Return the (x, y) coordinate for the center point of the cell that contains the specified text.  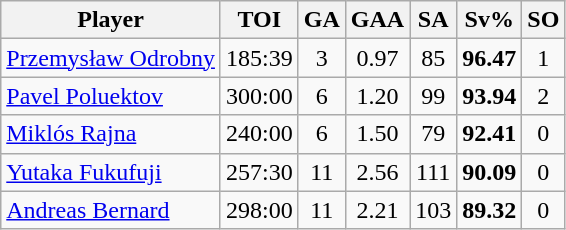
1 (544, 58)
0.97 (377, 58)
240:00 (259, 134)
Yutaka Fukufuji (111, 172)
103 (434, 210)
185:39 (259, 58)
92.41 (490, 134)
Pavel Poluektov (111, 96)
79 (434, 134)
3 (322, 58)
111 (434, 172)
1.20 (377, 96)
GAA (377, 20)
99 (434, 96)
2 (544, 96)
257:30 (259, 172)
Player (111, 20)
90.09 (490, 172)
Sv% (490, 20)
SA (434, 20)
298:00 (259, 210)
Miklós Rajna (111, 134)
2.21 (377, 210)
SO (544, 20)
2.56 (377, 172)
300:00 (259, 96)
96.47 (490, 58)
Przemysław Odrobny (111, 58)
Andreas Bernard (111, 210)
93.94 (490, 96)
85 (434, 58)
TOI (259, 20)
1.50 (377, 134)
GA (322, 20)
89.32 (490, 210)
